Return the (X, Y) coordinate for the center point of the cell that contains the specified text.  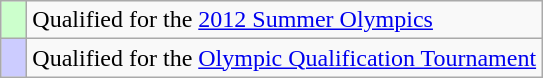
Qualified for the Olympic Qualification Tournament (284, 58)
Qualified for the 2012 Summer Olympics (284, 20)
